Identify which cell holds the provided text, then report its (x, y) central coordinate. 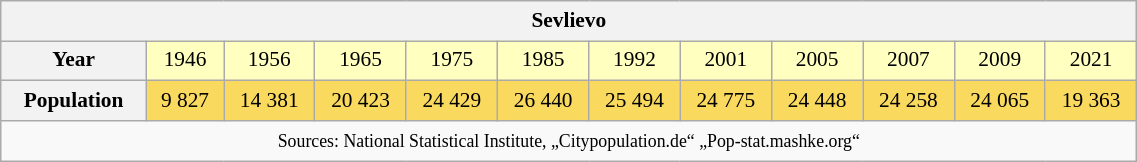
2001 (726, 61)
24 448 (816, 101)
26 440 (542, 101)
Population (74, 101)
9 827 (184, 101)
20 423 (360, 101)
1956 (270, 61)
1985 (542, 61)
19 363 (1090, 101)
24 065 (1000, 101)
14 381 (270, 101)
1965 (360, 61)
24 258 (908, 101)
24 429 (452, 101)
25 494 (634, 101)
Sources: National Statistical Institute, „Citypopulation.de“ „Pop-stat.mashke.org“ (569, 142)
Year (74, 61)
2007 (908, 61)
2009 (1000, 61)
24 775 (726, 101)
1975 (452, 61)
2021 (1090, 61)
1946 (184, 61)
2005 (816, 61)
Sevlievo (569, 21)
1992 (634, 61)
